Capture the cell that displays the provided text and extract its [X, Y] central coordinate. 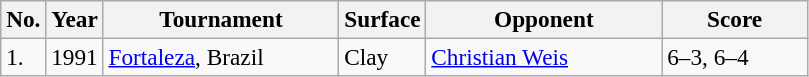
Year [74, 19]
Opponent [544, 19]
6–3, 6–4 [735, 57]
1991 [74, 57]
Score [735, 19]
Clay [382, 57]
Surface [382, 19]
Tournament [221, 19]
1. [24, 57]
Christian Weis [544, 57]
No. [24, 19]
Fortaleza, Brazil [221, 57]
